Identify which cell holds the provided text, then report its (x, y) central coordinate. 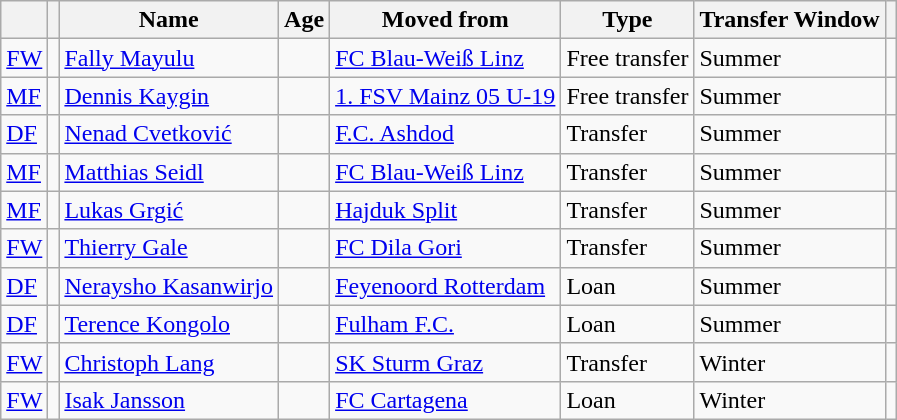
FC Dila Gori (446, 248)
Type (628, 20)
Dennis Kaygin (169, 96)
Feyenoord Rotterdam (446, 286)
Christoph Lang (169, 362)
Thierry Gale (169, 248)
Neraysho Kasanwirjo (169, 286)
Hajduk Split (446, 210)
Fally Mayulu (169, 58)
F.C. Ashdod (446, 134)
SK Sturm Graz (446, 362)
Moved from (446, 20)
Age (304, 20)
Nenad Cvetković (169, 134)
Matthias Seidl (169, 172)
FC Cartagena (446, 400)
Name (169, 20)
Lukas Grgić (169, 210)
1. FSV Mainz 05 U-19 (446, 96)
Isak Jansson (169, 400)
Transfer Window (790, 20)
Fulham F.C. (446, 324)
Terence Kongolo (169, 324)
